Identify which cell holds the provided text, then report its [x, y] central coordinate. 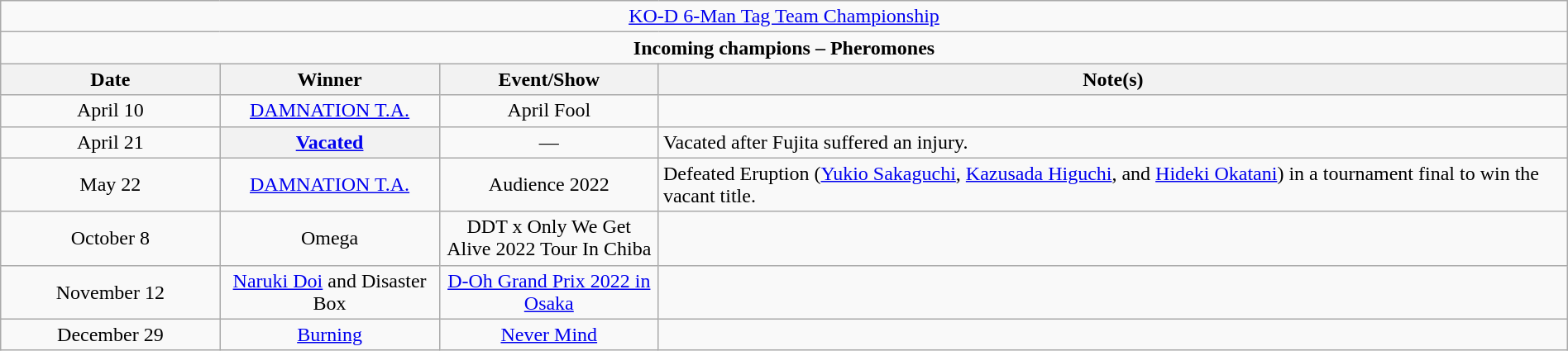
Note(s) [1113, 79]
Never Mind [549, 334]
Date [111, 79]
D-Oh Grand Prix 2022 in Osaka [549, 292]
April 10 [111, 111]
Naruki Doi and Disaster Box [329, 292]
Winner [329, 79]
Audience 2022 [549, 185]
November 12 [111, 292]
April 21 [111, 142]
Defeated Eruption (Yukio Sakaguchi, Kazusada Higuchi, and Hideki Okatani) in a tournament final to win the vacant title. [1113, 185]
Burning [329, 334]
Incoming champions – Pheromones [784, 48]
— [549, 142]
October 8 [111, 238]
Vacated after Fujita suffered an injury. [1113, 142]
DDT x Only We Get Alive 2022 Tour In Chiba [549, 238]
Event/Show [549, 79]
December 29 [111, 334]
Omega [329, 238]
May 22 [111, 185]
April Fool [549, 111]
KO-D 6-Man Tag Team Championship [784, 17]
Vacated [329, 142]
